Return the [x, y] coordinate for the center point of the cell that contains the specified text.  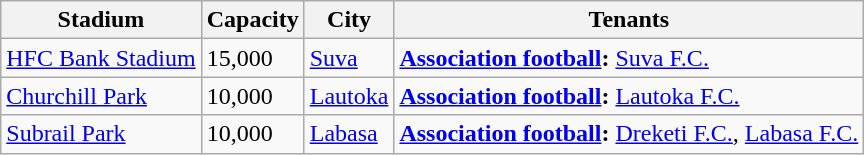
Association football: Lautoka F.C. [629, 96]
HFC Bank Stadium [101, 58]
City [349, 20]
Suva [349, 58]
Association football: Suva F.C. [629, 58]
Churchill Park [101, 96]
Association football: Dreketi F.C., Labasa F.C. [629, 134]
Stadium [101, 20]
15,000 [252, 58]
Capacity [252, 20]
Labasa [349, 134]
Tenants [629, 20]
Subrail Park [101, 134]
Lautoka [349, 96]
